Find where the given text appears and provide that cell's center as (x, y) coordinate. 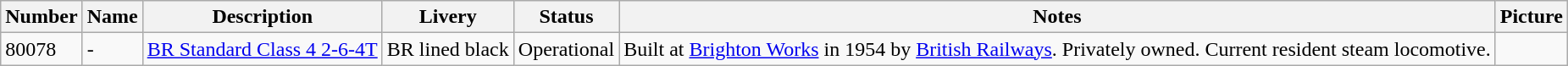
Name (112, 17)
Status (566, 17)
Description (263, 17)
Livery (447, 17)
Number (42, 17)
Picture (1532, 17)
Notes (1057, 17)
Built at Brighton Works in 1954 by British Railways. Privately owned. Current resident steam locomotive. (1057, 49)
- (112, 49)
Operational (566, 49)
BR Standard Class 4 2-6-4T (263, 49)
80078 (42, 49)
BR lined black (447, 49)
